Return the [X, Y] coordinate for the center point of the cell that contains the specified text.  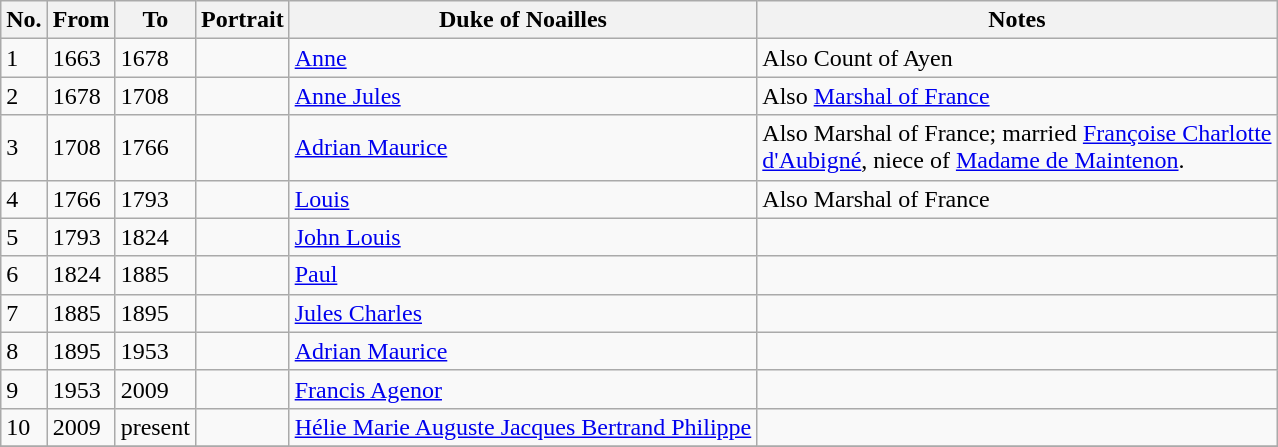
present [155, 427]
To [155, 20]
Hélie Marie Auguste Jacques Bertrand Philippe [523, 427]
From [81, 20]
Duke of Noailles [523, 20]
7 [24, 313]
Portrait [242, 20]
Anne Jules [523, 96]
Paul [523, 275]
1 [24, 58]
5 [24, 237]
9 [24, 389]
4 [24, 199]
6 [24, 275]
1663 [81, 58]
John Louis [523, 237]
8 [24, 351]
Francis Agenor [523, 389]
Also Count of Ayen [1017, 58]
Louis [523, 199]
Anne [523, 58]
Also Marshal of France; married Françoise Charlotted'Aubigné, niece of Madame de Maintenon. [1017, 148]
No. [24, 20]
3 [24, 148]
2 [24, 96]
10 [24, 427]
Jules Charles [523, 313]
Notes [1017, 20]
